Search for the cell housing the specified text and yield its [X, Y] center coordinate. 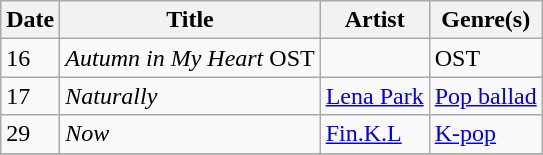
Genre(s) [486, 20]
Title [190, 20]
Now [190, 134]
29 [30, 134]
Lena Park [374, 96]
Pop ballad [486, 96]
16 [30, 58]
Fin.K.L [374, 134]
Autumn in My Heart OST [190, 58]
K-pop [486, 134]
Naturally [190, 96]
Artist [374, 20]
17 [30, 96]
OST [486, 58]
Date [30, 20]
